Provide the (X, Y) coordinate of the cell's center where the given text is located.  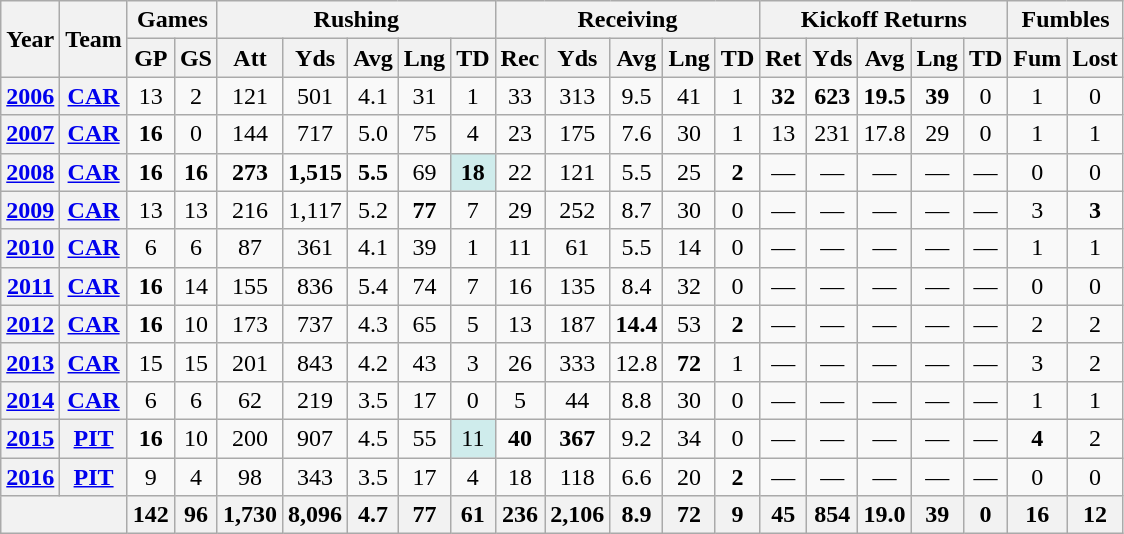
5.2 (374, 210)
236 (520, 515)
43 (424, 362)
2006 (30, 96)
231 (832, 134)
GP (150, 58)
2010 (30, 248)
2013 (30, 362)
65 (424, 324)
Team (94, 39)
31 (424, 96)
26 (520, 362)
252 (578, 210)
44 (578, 400)
361 (316, 248)
12.8 (636, 362)
118 (578, 477)
75 (424, 134)
8,096 (316, 515)
367 (578, 438)
2,106 (578, 515)
8.9 (636, 515)
1,117 (316, 210)
2014 (30, 400)
62 (250, 400)
GS (196, 58)
187 (578, 324)
2008 (30, 172)
501 (316, 96)
41 (689, 96)
7.6 (636, 134)
173 (250, 324)
22 (520, 172)
12 (1095, 515)
Rushing (356, 20)
Rec (520, 58)
Games (172, 20)
Lost (1095, 58)
836 (316, 286)
5.4 (374, 286)
87 (250, 248)
20 (689, 477)
2007 (30, 134)
Ret (784, 58)
175 (578, 134)
155 (250, 286)
144 (250, 134)
854 (832, 515)
9.5 (636, 96)
Att (250, 58)
33 (520, 96)
200 (250, 438)
2012 (30, 324)
19.5 (884, 96)
135 (578, 286)
98 (250, 477)
25 (689, 172)
843 (316, 362)
Kickoff Returns (884, 20)
Fumbles (1066, 20)
55 (424, 438)
Receiving (628, 20)
216 (250, 210)
Fum (1038, 58)
4.5 (374, 438)
53 (689, 324)
17.8 (884, 134)
Year (30, 39)
1,730 (250, 515)
4.2 (374, 362)
142 (150, 515)
45 (784, 515)
737 (316, 324)
2011 (30, 286)
8.4 (636, 286)
96 (196, 515)
6.6 (636, 477)
69 (424, 172)
19.0 (884, 515)
1,515 (316, 172)
40 (520, 438)
2015 (30, 438)
717 (316, 134)
74 (424, 286)
313 (578, 96)
201 (250, 362)
8.8 (636, 400)
907 (316, 438)
333 (578, 362)
14.4 (636, 324)
273 (250, 172)
34 (689, 438)
23 (520, 134)
4.3 (374, 324)
623 (832, 96)
9.2 (636, 438)
343 (316, 477)
219 (316, 400)
2016 (30, 477)
5.0 (374, 134)
2009 (30, 210)
4.7 (374, 515)
8.7 (636, 210)
